Determine the (x, y) coordinate at the center of the cell enclosing the given text.  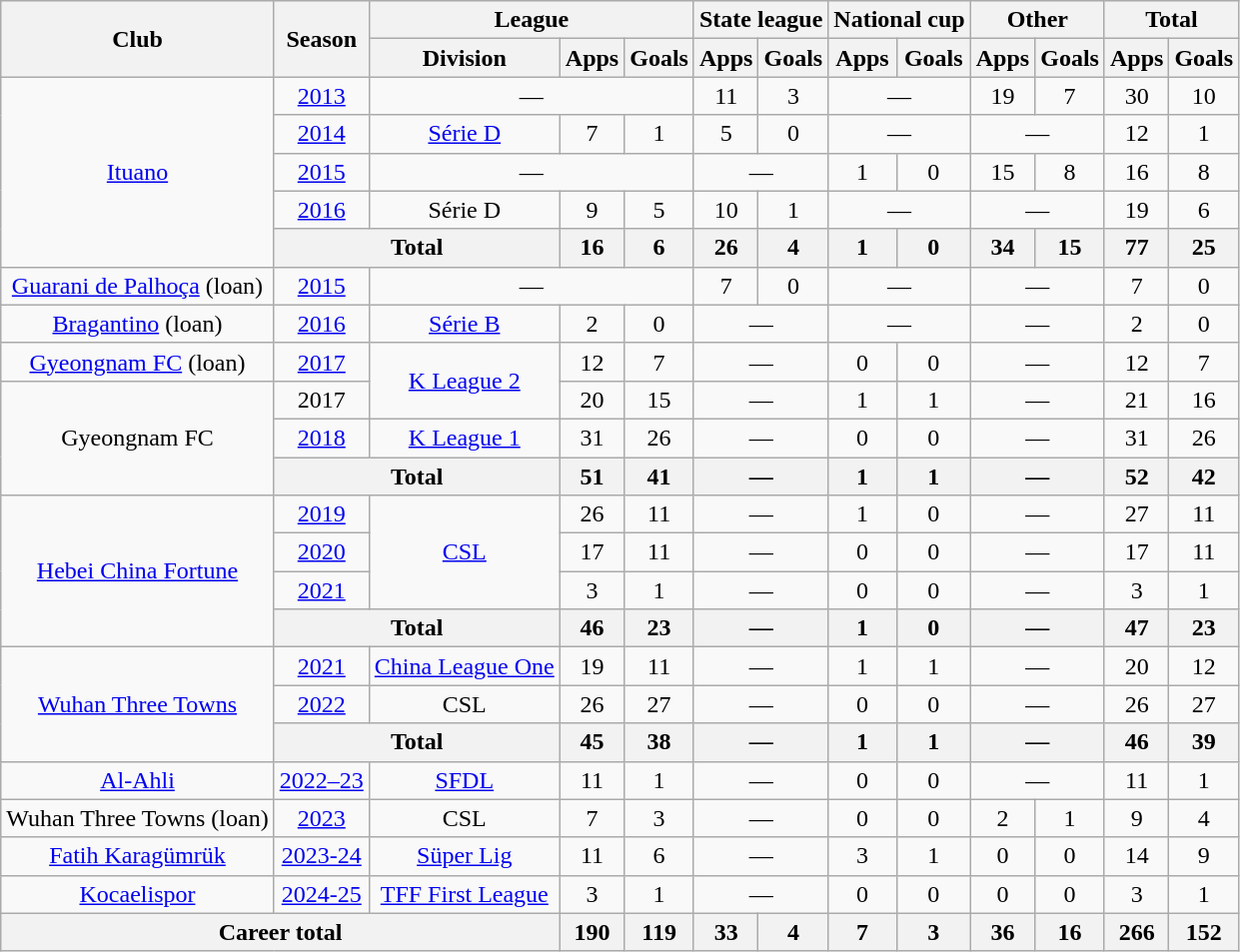
Guarani de Palhoça (loan) (138, 286)
State league (760, 20)
China League One (464, 666)
33 (725, 932)
47 (1136, 628)
Season (322, 39)
2023 (322, 818)
36 (1002, 932)
2020 (322, 552)
2014 (322, 134)
League (532, 20)
266 (1136, 932)
Kocaelispor (138, 894)
42 (1204, 476)
Division (464, 58)
51 (592, 476)
2013 (322, 96)
Süper Lig (464, 856)
2024-25 (322, 894)
Career total (281, 932)
2022 (322, 704)
Gyeongnam FC (loan) (138, 362)
TFF First League (464, 894)
119 (659, 932)
National cup (899, 20)
152 (1204, 932)
14 (1136, 856)
52 (1136, 476)
41 (659, 476)
K League 2 (464, 381)
Club (138, 39)
2022–23 (322, 780)
K League 1 (464, 438)
Série B (464, 324)
Al-Ahli (138, 780)
30 (1136, 96)
38 (659, 742)
Bragantino (loan) (138, 324)
190 (592, 932)
21 (1136, 400)
SFDL (464, 780)
Wuhan Three Towns (138, 704)
Wuhan Three Towns (loan) (138, 818)
2023-24 (322, 856)
Other (1037, 20)
2018 (322, 438)
25 (1204, 248)
34 (1002, 248)
Hebei China Fortune (138, 571)
45 (592, 742)
Gyeongnam FC (138, 438)
Ituano (138, 172)
2019 (322, 514)
77 (1136, 248)
39 (1204, 742)
Fatih Karagümrük (138, 856)
